Output the (X, Y) coordinate of the center of the cell containing the given text.  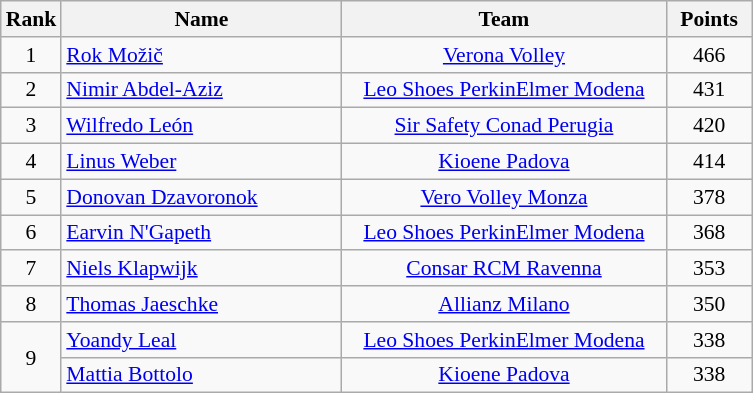
431 (710, 90)
Consar RCM Ravenna (504, 269)
Donovan Dzavoronok (201, 197)
Points (710, 19)
353 (710, 269)
9 (32, 358)
Verona Volley (504, 55)
Linus Weber (201, 162)
414 (710, 162)
420 (710, 126)
Thomas Jaeschke (201, 304)
3 (32, 126)
Name (201, 19)
Earvin N'Gapeth (201, 233)
466 (710, 55)
Yoandy Leal (201, 340)
2 (32, 90)
368 (710, 233)
Nimir Abdel-Aziz (201, 90)
6 (32, 233)
Allianz Milano (504, 304)
Niels Klapwijk (201, 269)
Rok Možič (201, 55)
5 (32, 197)
378 (710, 197)
Mattia Bottolo (201, 375)
350 (710, 304)
Sir Safety Conad Perugia (504, 126)
1 (32, 55)
8 (32, 304)
Vero Volley Monza (504, 197)
Team (504, 19)
4 (32, 162)
Rank (32, 19)
7 (32, 269)
Wilfredo León (201, 126)
